Find where the given text appears and provide that cell's center as (x, y) coordinate. 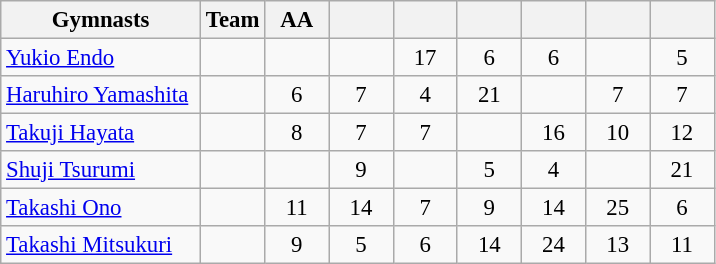
16 (553, 133)
17 (425, 58)
Takashi Mitsukuri (101, 245)
Team (232, 20)
Takuji Hayata (101, 133)
24 (553, 245)
Haruhiro Yamashita (101, 95)
12 (682, 133)
Gymnasts (101, 20)
13 (618, 245)
8 (297, 133)
Shuji Tsurumi (101, 170)
Yukio Endo (101, 58)
25 (618, 208)
Takashi Ono (101, 208)
10 (618, 133)
AA (297, 20)
